Scan for the cell matching the given text and deliver its [X, Y] coordinate at center. 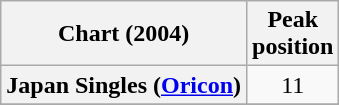
Peakposition [293, 34]
Japan Singles (Oricon) [124, 85]
11 [293, 85]
Chart (2004) [124, 34]
